Return (X, Y) of the center of cell containing provided text 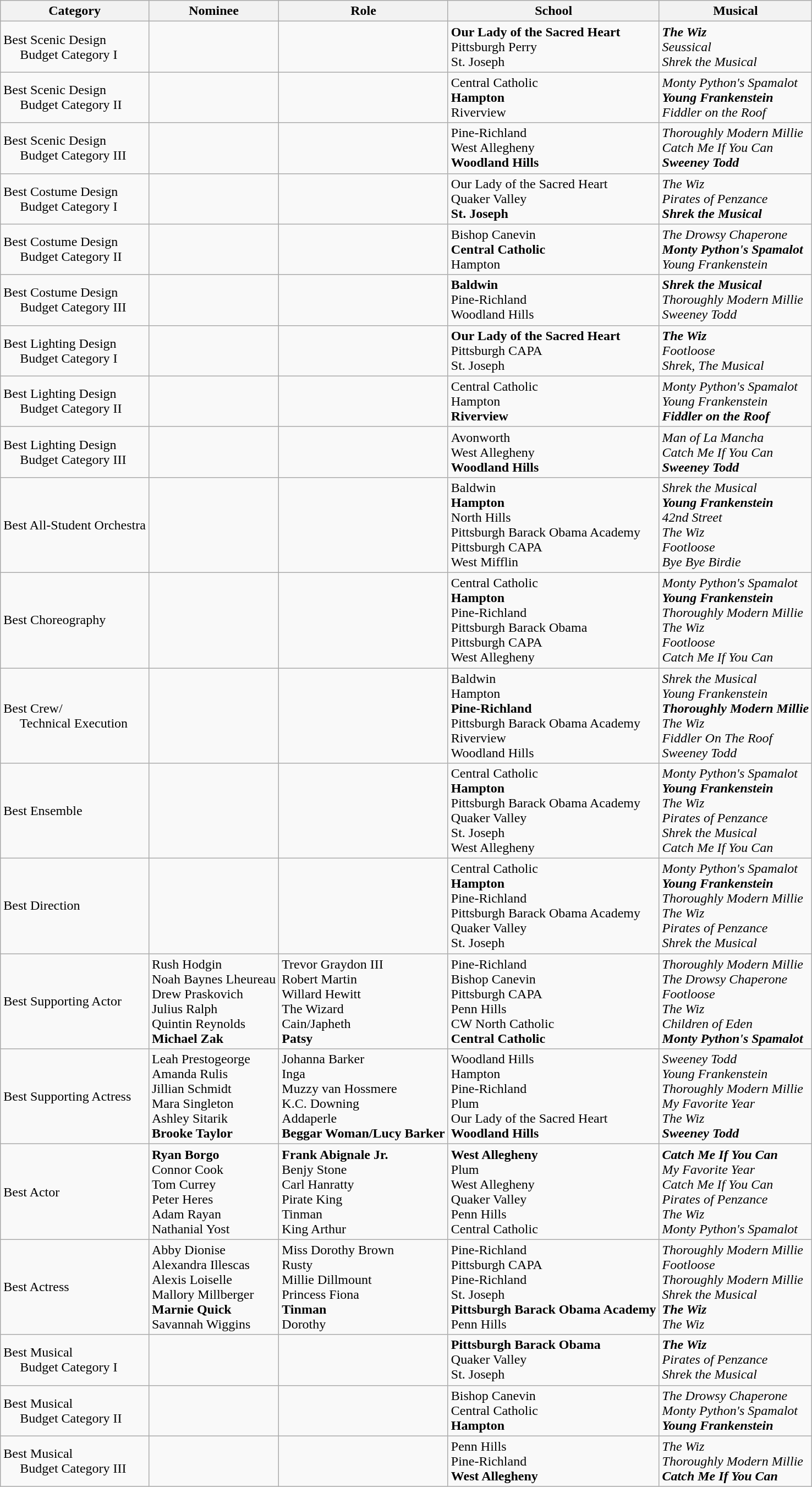
Frank Abignale Jr.Benjy StoneCarl HanrattyPirate KingTinmanKing Arthur (364, 1192)
Best Costume Design Budget Category I (75, 199)
Best Scenic Design Budget Category II (75, 97)
Thoroughly Modern MillieFootlooseThoroughly Modern MillieShrek the MusicalThe WizThe Wiz (736, 1287)
School (553, 11)
Leah PrestogeorgeAmanda RulisJillian SchmidtMara SingletonAshley SitarikBrooke Taylor (213, 1096)
Trevor Graydon IIIRobert MartinWillard HewittThe WizardCain/JaphethPatsy (364, 1002)
Best Ensemble (75, 811)
Best Musical Budget Category III (75, 1461)
Central CatholicHamptonPittsburgh Barack Obama AcademyQuaker ValleySt. JosephWest Allegheny (553, 811)
Penn HillsPine-RichlandWest Allegheny (553, 1461)
Shrek the MusicalThoroughly Modern MillieSweeney Todd (736, 300)
Miss Dorothy BrownRustyMillie DillmountPrincess FionaTinmanDorothy (364, 1287)
Our Lady of the Sacred HeartPittsburgh PerrySt. Joseph (553, 47)
Rush HodginNoah Baynes LheureauDrew PraskovichJulius RalphQuintin ReynoldsMichael Zak (213, 1002)
Ryan BorgoConnor CookTom CurreyPeter HeresAdam RayanNathanial Yost (213, 1192)
Best Supporting Actress (75, 1096)
West AlleghenyPlumWest AlleghenyQuaker ValleyPenn HillsCentral Catholic (553, 1192)
Best Scenic Design Budget Category I (75, 47)
Woodland HillsHamptonPine-RichlandPlumOur Lady of the Sacred HeartWoodland Hills (553, 1096)
Monty Python's SpamalotYoung FrankensteinThoroughly Modern MillieThe WizFootlooseCatch Me If You Can (736, 620)
The WizSeussicalShrek the Musical (736, 47)
Best Costume Design Budget Category II (75, 249)
Man of La ManchaCatch Me If You CanSweeney Todd (736, 452)
BaldwinHamptonNorth HillsPittsburgh Barack Obama AcademyPittsburgh CAPAWest Mifflin (553, 525)
BaldwinPine-RichlandWoodland Hills (553, 300)
AvonworthWest AlleghenyWoodland Hills (553, 452)
Shrek the MusicalYoung FrankensteinThoroughly Modern MillieThe WizFiddler On The RoofSweeney Todd (736, 715)
Best Actor (75, 1192)
Best Lighting Design Budget Category II (75, 401)
Role (364, 11)
Best Musical Budget Category I (75, 1360)
Best Actress (75, 1287)
Pittsburgh Barack ObamaQuaker ValleySt. Joseph (553, 1360)
Our Lady of the Sacred HeartQuaker ValleySt. Joseph (553, 199)
Shrek the MusicalYoung Frankenstein42nd StreetThe WizFootlooseBye Bye Birdie (736, 525)
Johanna BarkerIngaMuzzy van HossmereK.C. DowningAddaperleBeggar Woman/Lucy Barker (364, 1096)
Central CatholicHamptonPine-RichlandPittsburgh Barack ObamaPittsburgh CAPAWest Allegheny (553, 620)
Best Direction (75, 906)
Best Costume Design Budget Category III (75, 300)
Thoroughly Modern MillieThe Drowsy ChaperoneFootlooseThe WizChildren of EdenMonty Python's Spamalot (736, 1002)
Best Musical Budget Category II (75, 1411)
Musical (736, 11)
Best Scenic Design Budget Category III (75, 148)
Nominee (213, 11)
Category (75, 11)
BaldwinHamptonPine-RichlandPittsburgh Barack Obama AcademyRiverviewWoodland Hills (553, 715)
Pine-RichlandBishop CanevinPittsburgh CAPAPenn HillsCW North CatholicCentral Catholic (553, 1002)
Best Crew/ Technical Execution (75, 715)
Monty Python's SpamalotYoung FrankensteinThe WizPirates of PenzanceShrek the MusicalCatch Me If You Can (736, 811)
Best Supporting Actor (75, 1002)
Pine-RichlandWest AlleghenyWoodland Hills (553, 148)
Best Choreography (75, 620)
The WizThoroughly Modern MillieCatch Me If You Can (736, 1461)
Central CatholicHamptonPine-RichlandPittsburgh Barack Obama AcademyQuaker ValleySt. Joseph (553, 906)
The WizFootlooseShrek, The Musical (736, 351)
Best Lighting Design Budget Category III (75, 452)
Thoroughly Modern MillieCatch Me If You CanSweeney Todd (736, 148)
Catch Me If You CanMy Favorite YearCatch Me If You CanPirates of PenzanceThe WizMonty Python's Spamalot (736, 1192)
Best All-Student Orchestra (75, 525)
Our Lady of the Sacred HeartPittsburgh CAPASt. Joseph (553, 351)
Best Lighting Design Budget Category I (75, 351)
Monty Python's SpamalotYoung FrankensteinThoroughly Modern MillieThe WizPirates of PenzanceShrek the Musical (736, 906)
Abby DioniseAlexandra IllescasAlexis LoiselleMallory MillbergerMarnie QuickSavannah Wiggins (213, 1287)
Sweeney ToddYoung FrankensteinThoroughly Modern MillieMy Favorite YearThe WizSweeney Todd (736, 1096)
Pine-RichlandPittsburgh CAPAPine-RichlandSt. JosephPittsburgh Barack Obama AcademyPenn Hills (553, 1287)
